Provide the [x, y] coordinate of the cell's center where the given text is located.  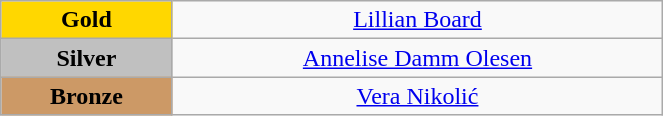
Vera Nikolić [418, 96]
Lillian Board [418, 20]
Silver [86, 58]
Annelise Damm Olesen [418, 58]
Gold [86, 20]
Bronze [86, 96]
